Locate the cell with the specified text and output its (x, y) center coordinate. 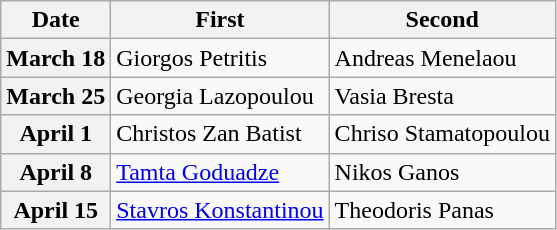
Theodoris Panas (442, 210)
Tamta Goduadze (220, 172)
Georgia Lazopoulou (220, 96)
Andreas Menelaou (442, 58)
March 18 (56, 58)
Christos Zan Batist (220, 134)
Giorgos Petritis (220, 58)
April 15 (56, 210)
March 25 (56, 96)
Vasia Bresta (442, 96)
Date (56, 20)
Stavros Konstantinou (220, 210)
Second (442, 20)
First (220, 20)
April 8 (56, 172)
Nikos Ganos (442, 172)
April 1 (56, 134)
Chriso Stamatopoulou (442, 134)
